Scan for the cell matching the given text and deliver its (X, Y) coordinate at center. 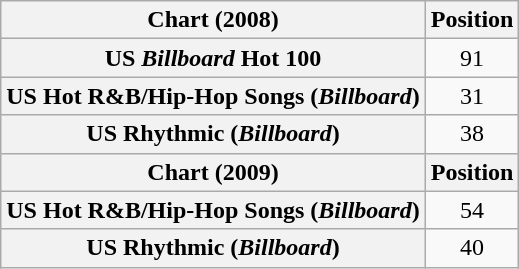
40 (472, 248)
US Billboard Hot 100 (213, 58)
Chart (2009) (213, 172)
31 (472, 96)
Chart (2008) (213, 20)
38 (472, 134)
91 (472, 58)
54 (472, 210)
